Pinpoint the cell where the given text exists, returning its [x, y] midpoint coordinate. 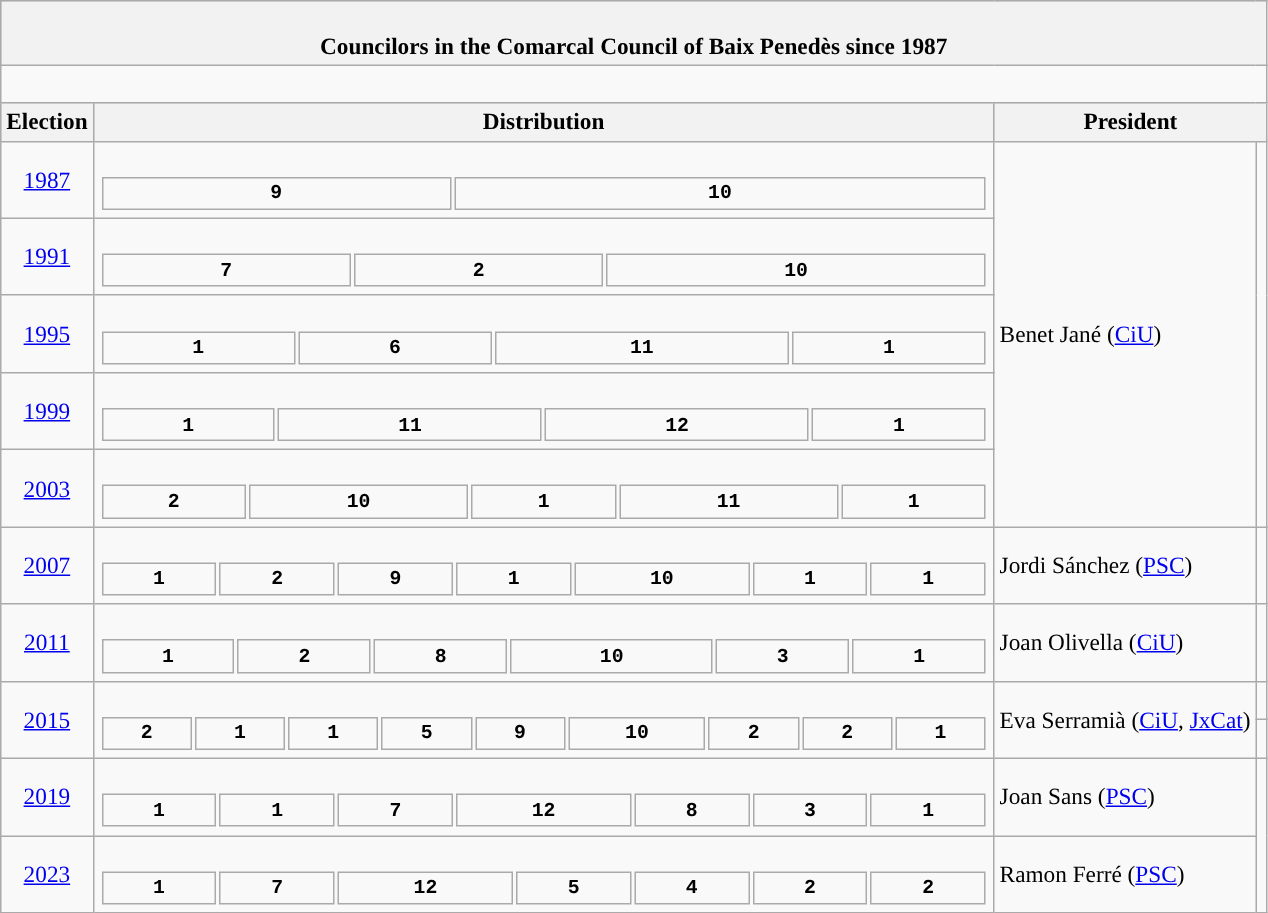
1 7 12 5 4 2 2 [544, 874]
1991 [47, 256]
6 [395, 346]
Joan Sans (PSC) [1125, 796]
1 11 12 1 [544, 410]
1987 [47, 180]
1 6 11 1 [544, 334]
1999 [47, 410]
Jordi Sánchez (PSC) [1125, 564]
2 10 1 11 1 [544, 488]
Election [47, 122]
2015 [47, 720]
2019 [47, 796]
1 2 9 1 10 1 1 [544, 564]
2003 [47, 488]
Eva Serramià (CiU, JxCat) [1125, 720]
President [1130, 122]
1 2 8 10 3 1 [544, 642]
4 [692, 886]
Benet Jané (CiU) [1125, 334]
2007 [47, 564]
Councilors in the Comarcal Council of Baix Penedès since 1987 [634, 32]
2 1 1 5 9 10 2 2 1 [544, 720]
Ramon Ferré (PSC) [1125, 874]
2023 [47, 874]
1995 [47, 334]
Joan Olivella (CiU) [1125, 642]
Distribution [544, 122]
2011 [47, 642]
9 10 [544, 180]
7 2 10 [544, 256]
1 1 7 12 8 3 1 [544, 796]
